Extract the (X, Y) coordinate from the center of the cell holding the provided text.  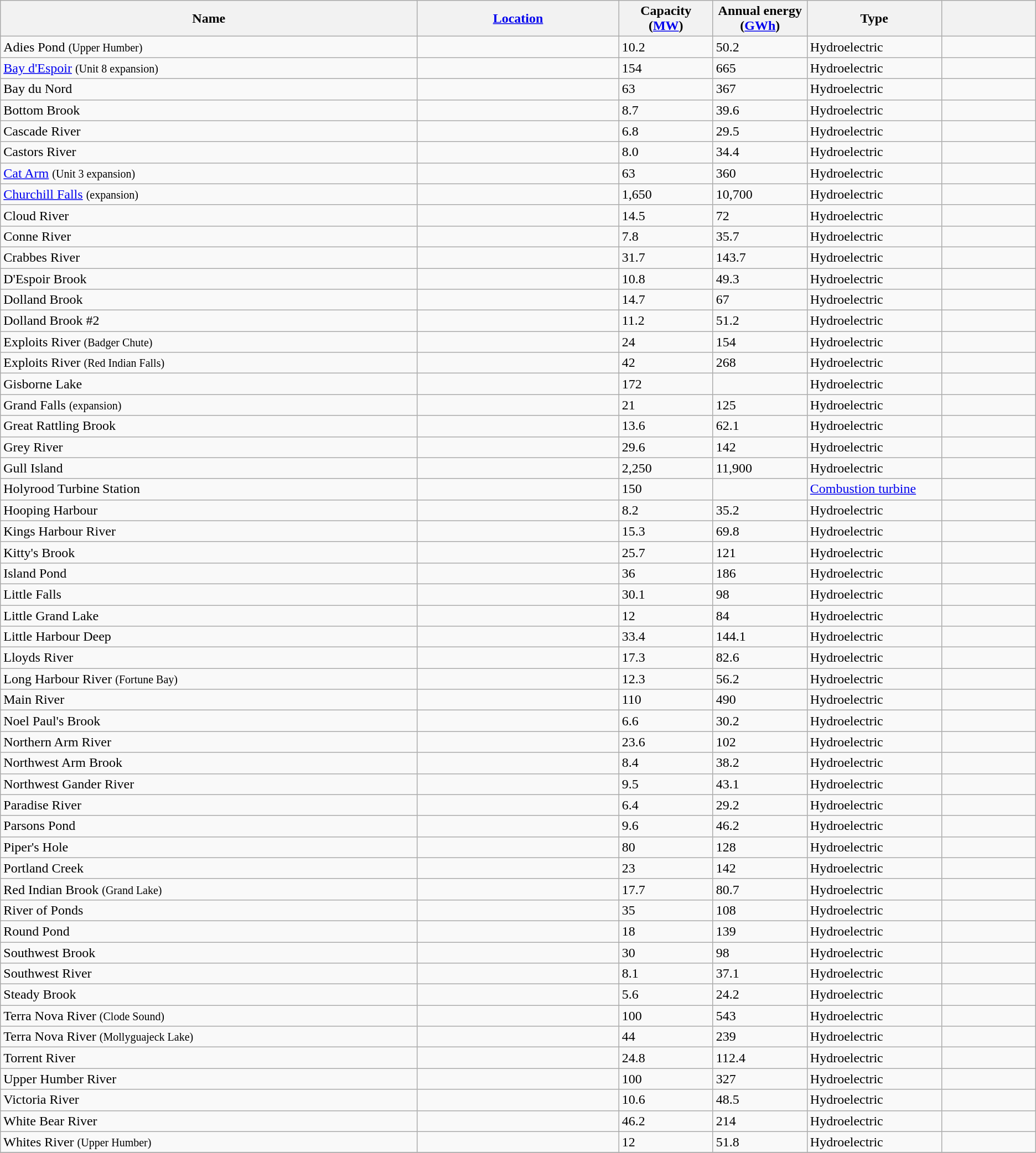
Dolland Brook (209, 300)
44 (666, 1037)
Churchill Falls (expansion) (209, 194)
30.2 (760, 721)
69.8 (760, 531)
Exploits River (Badger Chute) (209, 342)
23 (666, 868)
Victoria River (209, 1100)
10.8 (666, 278)
Whites River (Upper Humber) (209, 1142)
Cloud River (209, 215)
6.4 (666, 805)
Portland Creek (209, 868)
29.5 (760, 131)
35.2 (760, 510)
Paradise River (209, 805)
150 (666, 489)
34.4 (760, 152)
Northwest Gander River (209, 784)
144.1 (760, 637)
Lloyds River (209, 658)
Hooping Harbour (209, 510)
11,900 (760, 468)
Southwest Brook (209, 952)
327 (760, 1079)
62.1 (760, 426)
33.4 (666, 637)
18 (666, 931)
Torrent River (209, 1058)
Cat Arm (Unit 3 expansion) (209, 173)
14.7 (666, 300)
8.4 (666, 763)
8.0 (666, 152)
67 (760, 300)
Little Falls (209, 594)
110 (666, 700)
36 (666, 573)
8.2 (666, 510)
2,250 (666, 468)
56.2 (760, 679)
15.3 (666, 531)
49.3 (760, 278)
172 (666, 384)
Adies Pond (Upper Humber) (209, 47)
Exploits River (Red Indian Falls) (209, 363)
143.7 (760, 257)
23.6 (666, 742)
9.6 (666, 826)
108 (760, 910)
24 (666, 342)
Island Pond (209, 573)
Little Harbour Deep (209, 637)
102 (760, 742)
72 (760, 215)
Main River (209, 700)
Dolland Brook #2 (209, 321)
Northern Arm River (209, 742)
490 (760, 700)
Little Grand Lake (209, 616)
11.2 (666, 321)
Location (518, 19)
Combustion turbine (874, 489)
Parsons Pond (209, 826)
35 (666, 910)
13.6 (666, 426)
9.5 (666, 784)
10.2 (666, 47)
Bottom Brook (209, 110)
51.8 (760, 1142)
Piper's Hole (209, 847)
112.4 (760, 1058)
Annual energy (GWh) (760, 19)
6.8 (666, 131)
214 (760, 1121)
Grand Falls (expansion) (209, 405)
31.7 (666, 257)
80 (666, 847)
Steady Brook (209, 995)
Terra Nova River (Mollyguajeck Lake) (209, 1037)
Castors River (209, 152)
7.8 (666, 236)
Grey River (209, 447)
543 (760, 1016)
37.1 (760, 974)
239 (760, 1037)
Kitty's Brook (209, 552)
Long Harbour River (Fortune Bay) (209, 679)
10.6 (666, 1100)
665 (760, 68)
Type (874, 19)
Bay d'Espoir (Unit 8 expansion) (209, 68)
Southwest River (209, 974)
125 (760, 405)
30.1 (666, 594)
Conne River (209, 236)
128 (760, 847)
43.1 (760, 784)
42 (666, 363)
8.1 (666, 974)
367 (760, 89)
Great Rattling Brook (209, 426)
Round Pond (209, 931)
29.6 (666, 447)
Cascade River (209, 131)
30 (666, 952)
Red Indian Brook (Grand Lake) (209, 889)
Noel Paul's Brook (209, 721)
River of Ponds (209, 910)
39.6 (760, 110)
139 (760, 931)
50.2 (760, 47)
Upper Humber River (209, 1079)
186 (760, 573)
121 (760, 552)
White Bear River (209, 1121)
38.2 (760, 763)
1,650 (666, 194)
24.2 (760, 995)
84 (760, 616)
Terra Nova River (Clode Sound) (209, 1016)
14.5 (666, 215)
Northwest Arm Brook (209, 763)
Kings Harbour River (209, 531)
12.3 (666, 679)
Holyrood Turbine Station (209, 489)
Gull Island (209, 468)
Crabbes River (209, 257)
Bay du Nord (209, 89)
8.7 (666, 110)
6.6 (666, 721)
51.2 (760, 321)
82.6 (760, 658)
10,700 (760, 194)
25.7 (666, 552)
35.7 (760, 236)
48.5 (760, 1100)
17.7 (666, 889)
Gisborne Lake (209, 384)
5.6 (666, 995)
21 (666, 405)
268 (760, 363)
Name (209, 19)
Capacity (MW) (666, 19)
24.8 (666, 1058)
80.7 (760, 889)
D'Espoir Brook (209, 278)
360 (760, 173)
29.2 (760, 805)
17.3 (666, 658)
